Output the [X, Y] coordinate of the center of the cell containing the given text.  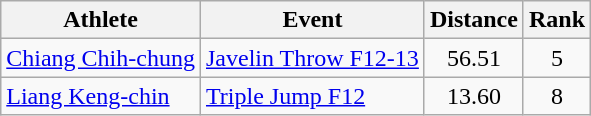
Event [312, 20]
Triple Jump F12 [312, 96]
Athlete [101, 20]
13.60 [474, 96]
Chiang Chih-chung [101, 58]
Distance [474, 20]
56.51 [474, 58]
5 [556, 58]
8 [556, 96]
Rank [556, 20]
Liang Keng-chin [101, 96]
Javelin Throw F12-13 [312, 58]
